Pinpoint the cell where the given text exists, returning its [X, Y] midpoint coordinate. 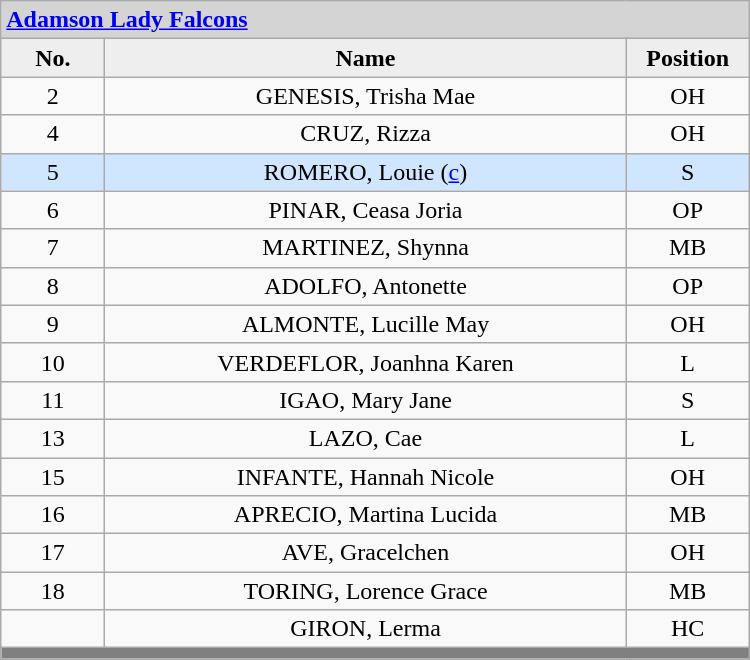
10 [53, 362]
GIRON, Lerma [366, 629]
No. [53, 58]
Position [688, 58]
AVE, Gracelchen [366, 553]
IGAO, Mary Jane [366, 400]
ADOLFO, Antonette [366, 286]
HC [688, 629]
MARTINEZ, Shynna [366, 248]
16 [53, 515]
4 [53, 134]
TORING, Lorence Grace [366, 591]
5 [53, 172]
INFANTE, Hannah Nicole [366, 477]
18 [53, 591]
7 [53, 248]
17 [53, 553]
ROMERO, Louie (c) [366, 172]
6 [53, 210]
LAZO, Cae [366, 438]
PINAR, Ceasa Joria [366, 210]
Name [366, 58]
9 [53, 324]
Adamson Lady Falcons [375, 20]
GENESIS, Trisha Mae [366, 96]
11 [53, 400]
ALMONTE, Lucille May [366, 324]
VERDEFLOR, Joanhna Karen [366, 362]
CRUZ, Rizza [366, 134]
15 [53, 477]
APRECIO, Martina Lucida [366, 515]
2 [53, 96]
13 [53, 438]
8 [53, 286]
